Scan for the cell matching the given text and deliver its (X, Y) coordinate at center. 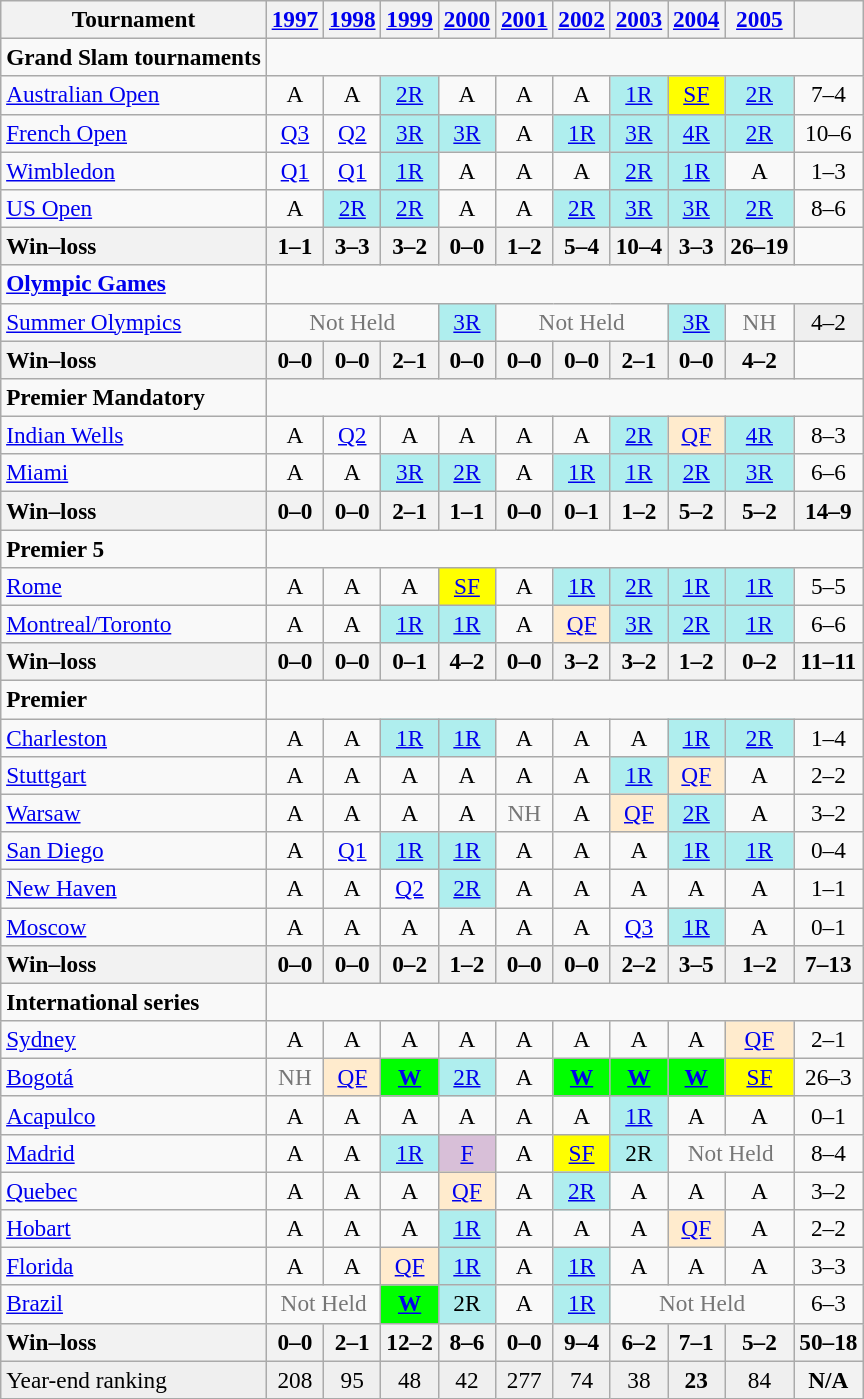
42 (466, 1379)
5–5 (828, 586)
8–4 (828, 1153)
7–13 (828, 964)
38 (638, 1379)
26–19 (760, 246)
2002 (582, 19)
Premier 5 (134, 548)
5–4 (582, 246)
2004 (696, 19)
1997 (294, 19)
7–1 (696, 1342)
50–18 (828, 1342)
Olympic Games (134, 284)
N/A (828, 1379)
US Open (134, 208)
1–3 (828, 170)
0–4 (828, 850)
12–2 (410, 1342)
23 (696, 1379)
7–4 (828, 95)
New Haven (134, 888)
2005 (760, 19)
208 (294, 1379)
Bogotá (134, 1077)
2003 (638, 19)
Miami (134, 473)
10–4 (638, 246)
277 (524, 1379)
1999 (410, 19)
Premier (134, 699)
9–4 (582, 1342)
1998 (352, 19)
Year-end ranking (134, 1379)
6–2 (638, 1342)
6–3 (828, 1304)
Indian Wells (134, 435)
11–11 (828, 662)
14–9 (828, 510)
Stuttgart (134, 775)
Quebec (134, 1190)
F (466, 1153)
Premier Mandatory (134, 397)
Acapulco (134, 1115)
Hobart (134, 1228)
Wimbledon (134, 170)
84 (760, 1379)
Sydney (134, 1039)
International series (134, 1002)
Tournament (134, 19)
48 (410, 1379)
10–6 (828, 133)
26–3 (828, 1077)
2000 (466, 19)
74 (582, 1379)
Moscow (134, 926)
3–5 (696, 964)
95 (352, 1379)
Rome (134, 586)
Australian Open (134, 95)
Brazil (134, 1304)
Madrid (134, 1153)
Grand Slam tournaments (134, 57)
Florida (134, 1266)
San Diego (134, 850)
1–4 (828, 737)
2001 (524, 19)
8–3 (828, 435)
Montreal/Toronto (134, 624)
Charleston (134, 737)
Summer Olympics (134, 322)
Warsaw (134, 813)
French Open (134, 133)
